Identify which cell holds the provided text, then report its [X, Y] central coordinate. 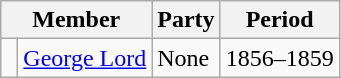
Party [186, 20]
None [186, 58]
Period [280, 20]
1856–1859 [280, 58]
George Lord [85, 58]
Member [76, 20]
